Find where the given text appears and provide that cell's center as (x, y) coordinate. 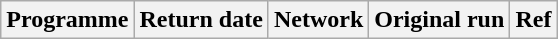
Programme (68, 20)
Original run (440, 20)
Network (318, 20)
Return date (201, 20)
Ref (534, 20)
